Pinpoint the cell where the given text exists, returning its (X, Y) midpoint coordinate. 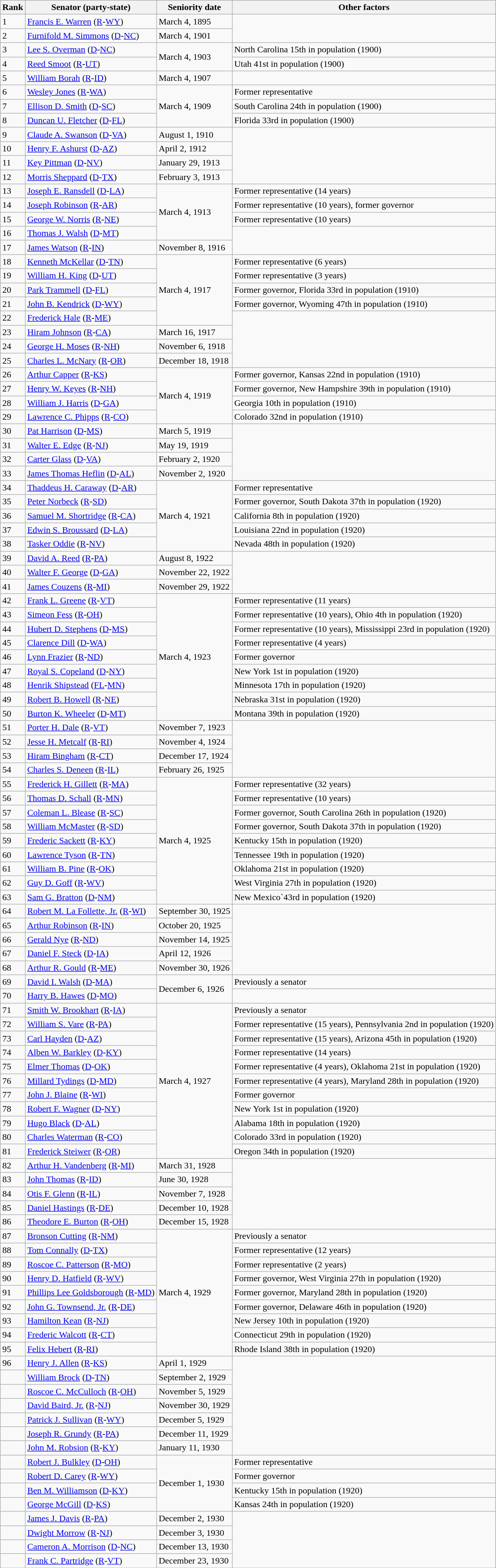
James Thomas Heflin (D-AL) (91, 473)
March 4, 1907 (194, 78)
November 29, 1922 (194, 586)
November 8, 1916 (194, 247)
12 (13, 177)
Montana 39th in population (1920) (364, 714)
March 31, 1928 (194, 1165)
84 (13, 1194)
79 (13, 1123)
December 2, 1930 (194, 1518)
95 (13, 1349)
7 (13, 106)
November 30, 1926 (194, 968)
Henry D. Hatfield (R-WV) (91, 1278)
Edwin S. Broussard (D-LA) (91, 530)
North Carolina 15th in population (1900) (364, 50)
Harry B. Hawes (D-MO) (91, 996)
November 4, 1924 (194, 742)
6 (13, 92)
64 (13, 911)
November 2, 1920 (194, 473)
48 (13, 685)
Joseph Robinson (R-AR) (91, 205)
Former governor, Wyoming 47th in population (1910) (364, 304)
71 (13, 1010)
90 (13, 1278)
3 (13, 50)
39 (13, 558)
Former representative (32 years) (364, 784)
Tom Connally (D-TX) (91, 1250)
Roscoe C. McCulloch (R-OH) (91, 1391)
David Baird, Jr. (R-NJ) (91, 1405)
December 18, 1918 (194, 360)
William J. Harris (D-GA) (91, 403)
Felix Hebert (R-RI) (91, 1349)
87 (13, 1236)
42 (13, 600)
Utah 41st in population (1900) (364, 64)
Frederick Steiwer (R-OR) (91, 1151)
17 (13, 247)
Oklahoma 21st in population (1920) (364, 869)
Former representative (3 years) (364, 276)
Walter E. Edge (R-NJ) (91, 445)
Former representative (4 years), Oklahoma 21st in population (1920) (364, 1066)
24 (13, 346)
Burton K. Wheeler (D-MT) (91, 714)
Former representative (6 years) (364, 262)
Cameron A. Morrison (D-NC) (91, 1547)
March 4, 1903 (194, 57)
Hubert D. Stephens (D-MS) (91, 629)
35 (13, 502)
Roscoe C. Patterson (R-MO) (91, 1264)
West Virginia 27th in population (1920) (364, 883)
Nebraska 31st in population (1920) (364, 699)
Arthur H. Vandenberg (R-MI) (91, 1165)
28 (13, 403)
Rhode Island 38th in population (1920) (364, 1349)
Henry F. Ashurst (D-AZ) (91, 148)
51 (13, 728)
23 (13, 332)
March 4, 1895 (194, 22)
46 (13, 657)
81 (13, 1151)
Colorado 33rd in population (1920) (364, 1137)
April 2, 1912 (194, 148)
Daniel Hastings (R-DE) (91, 1208)
88 (13, 1250)
Joseph R. Grundy (R-PA) (91, 1434)
Key Pittman (D-NV) (91, 163)
27 (13, 388)
Hiram Bingham (R-CT) (91, 756)
Senator (party-state) (91, 7)
86 (13, 1222)
Minnesota 17th in population (1920) (364, 685)
Robert B. Howell (R-NE) (91, 699)
George W. Norris (R-NE) (91, 219)
38 (13, 544)
52 (13, 742)
Former governor, Kansas 22nd in population (1910) (364, 374)
March 4, 1921 (194, 516)
96 (13, 1363)
John G. Townsend, Jr. (R-DE) (91, 1306)
Morris Sheppard (D-TX) (91, 177)
Carter Glass (D-VA) (91, 459)
Georgia 10th in population (1910) (364, 403)
Charles L. McNary (R-OR) (91, 360)
Henry J. Allen (R-KS) (91, 1363)
Arthur Robinson (R-IN) (91, 925)
94 (13, 1335)
70 (13, 996)
William H. King (D-UT) (91, 276)
15 (13, 219)
Clarence Dill (D-WA) (91, 643)
March 4, 1909 (194, 106)
December 10, 1928 (194, 1208)
5 (13, 78)
2 (13, 36)
Lawrence C. Phipps (R-CO) (91, 417)
Florida 33rd in population (1900) (364, 120)
36 (13, 516)
Seniority date (194, 7)
22 (13, 318)
44 (13, 629)
John B. Kendrick (D-WY) (91, 304)
March 4, 1913 (194, 212)
62 (13, 883)
Louisiana 22nd in population (1920) (364, 530)
Duncan U. Fletcher (D-FL) (91, 120)
45 (13, 643)
54 (13, 770)
Elmer Thomas (D-OK) (91, 1066)
Former representative (10 years), Ohio 4th in population (1920) (364, 614)
55 (13, 784)
November 14, 1925 (194, 939)
March 4, 1901 (194, 36)
72 (13, 1024)
Former representative (10 years), former governor (364, 205)
Frederic Walcott (R-CT) (91, 1335)
Phillips Lee Goldsborough (R-MD) (91, 1292)
March 4, 1929 (194, 1293)
73 (13, 1038)
Arthur Capper (R-KS) (91, 374)
Furnifold M. Simmons (D-NC) (91, 36)
Former representative (4 years), Maryland 28th in population (1920) (364, 1081)
91 (13, 1292)
69 (13, 982)
40 (13, 572)
James J. Davis (R-PA) (91, 1518)
29 (13, 417)
December 23, 1930 (194, 1561)
Frederick Hale (R-ME) (91, 318)
30 (13, 431)
9 (13, 134)
68 (13, 968)
November 22, 1922 (194, 572)
November 6, 1918 (194, 346)
Charles Waterman (R-CO) (91, 1137)
June 30, 1928 (194, 1180)
53 (13, 756)
William Borah (R-ID) (91, 78)
April 12, 1926 (194, 954)
John M. Robsion (R-KY) (91, 1448)
Lynn Frazier (R-ND) (91, 657)
Other factors (364, 7)
59 (13, 840)
Kansas 24th in population (1920) (364, 1504)
November 30, 1929 (194, 1405)
Tennessee 19th in population (1920) (364, 854)
Francis E. Warren (R-WY) (91, 22)
93 (13, 1321)
March 4, 1923 (194, 657)
33 (13, 473)
William S. Vare (R-PA) (91, 1024)
Frederick H. Gillett (R-MA) (91, 784)
47 (13, 671)
March 4, 1917 (194, 290)
March 4, 1927 (194, 1080)
75 (13, 1066)
19 (13, 276)
George McGill (D-KS) (91, 1504)
13 (13, 191)
4 (13, 64)
8 (13, 120)
James Watson (R-IN) (91, 247)
Nevada 48th in population (1920) (364, 544)
February 26, 1925 (194, 770)
George H. Moses (R-NH) (91, 346)
Robert J. Bulkley (D-OH) (91, 1462)
December 15, 1928 (194, 1222)
58 (13, 826)
Hamilton Kean (R-NJ) (91, 1321)
Former governor, Florida 33rd in population (1910) (364, 290)
Former governor, Delaware 46th in population (1920) (364, 1306)
Oregon 34th in population (1920) (364, 1151)
Thomas D. Schall (R-MN) (91, 798)
Former governor, West Virginia 27th in population (1920) (364, 1278)
Ben M. Williamson (D-KY) (91, 1490)
18 (13, 262)
Former representative (2 years) (364, 1264)
November 7, 1923 (194, 728)
Robert M. La Follette, Jr. (R-WI) (91, 911)
34 (13, 488)
26 (13, 374)
14 (13, 205)
Pat Harrison (D-MS) (91, 431)
60 (13, 854)
20 (13, 290)
Patrick J. Sullivan (R-WY) (91, 1420)
Former representative (11 years) (364, 600)
Hiram Johnson (R-CA) (91, 332)
31 (13, 445)
William B. Pine (R-OK) (91, 869)
Robert D. Carey (R-WY) (91, 1476)
56 (13, 798)
August 1, 1910 (194, 134)
50 (13, 714)
New Jersey 10th in population (1920) (364, 1321)
William McMaster (R-SD) (91, 826)
January 29, 1913 (194, 163)
Porter H. Dale (R-VT) (91, 728)
63 (13, 897)
Former representative (15 years), Pennsylvania 2nd in population (1920) (364, 1024)
Former representative (15 years), Arizona 45th in population (1920) (364, 1038)
Frank L. Greene (R-VT) (91, 600)
Walter F. George (D-GA) (91, 572)
December 1, 1930 (194, 1483)
Royal S. Copeland (D-NY) (91, 671)
Charles S. Deneen (R-IL) (91, 770)
November 5, 1929 (194, 1391)
Sam G. Bratton (D-NM) (91, 897)
March 16, 1917 (194, 332)
Millard Tydings (D-MD) (91, 1081)
September 30, 1925 (194, 911)
78 (13, 1109)
83 (13, 1180)
Henrik Shipstead (FL-MN) (91, 685)
67 (13, 954)
Former representative (12 years) (364, 1250)
May 19, 1919 (194, 445)
92 (13, 1306)
37 (13, 530)
49 (13, 699)
March 4, 1925 (194, 841)
Connecticut 29th in population (1920) (364, 1335)
William Brock (D-TN) (91, 1377)
43 (13, 614)
James Couzens (R-MI) (91, 586)
New Mexico`43rd in population (1920) (364, 897)
85 (13, 1208)
57 (13, 812)
Smith W. Brookhart (R-IA) (91, 1010)
66 (13, 939)
Frederic Sackett (R-KY) (91, 840)
Former governor, New Hampshire 39th in population (1910) (364, 388)
April 1, 1929 (194, 1363)
32 (13, 459)
Guy D. Goff (R-WV) (91, 883)
Jesse H. Metcalf (R-RI) (91, 742)
Colorado 32nd in population (1910) (364, 417)
Carl Hayden (D-AZ) (91, 1038)
Robert F. Wagner (D-NY) (91, 1109)
Former governor, Maryland 28th in population (1920) (364, 1292)
California 8th in population (1920) (364, 516)
South Carolina 24th in population (1900) (364, 106)
Frank C. Partridge (R-VT) (91, 1561)
John Thomas (R-ID) (91, 1180)
Alabama 18th in population (1920) (364, 1123)
11 (13, 163)
David A. Reed (R-PA) (91, 558)
Kenneth McKellar (D-TN) (91, 262)
65 (13, 925)
Bronson Cutting (R-NM) (91, 1236)
March 5, 1919 (194, 431)
Former governor, South Carolina 26th in population (1920) (364, 812)
December 17, 1924 (194, 756)
76 (13, 1081)
21 (13, 304)
16 (13, 233)
Claude A. Swanson (D-VA) (91, 134)
10 (13, 148)
Alben W. Barkley (D-KY) (91, 1052)
74 (13, 1052)
December 11, 1929 (194, 1434)
Joseph E. Ransdell (D-LA) (91, 191)
Otis F. Glenn (R-IL) (91, 1194)
February 2, 1920 (194, 459)
Hugo Black (D-AL) (91, 1123)
November 7, 1928 (194, 1194)
Dwight Morrow (R-NJ) (91, 1533)
March 4, 1919 (194, 396)
October 20, 1925 (194, 925)
Thomas J. Walsh (D-MT) (91, 233)
41 (13, 586)
Simeon Fess (R-OH) (91, 614)
December 6, 1926 (194, 989)
Wesley Jones (R-WA) (91, 92)
Park Trammell (D-FL) (91, 290)
25 (13, 360)
Samuel M. Shortridge (R-CA) (91, 516)
Lawrence Tyson (R-TN) (91, 854)
61 (13, 869)
Ellison D. Smith (D-SC) (91, 106)
Tasker Oddie (R-NV) (91, 544)
Arthur R. Gould (R-ME) (91, 968)
August 8, 1922 (194, 558)
Coleman L. Blease (R-SC) (91, 812)
December 13, 1930 (194, 1547)
Reed Smoot (R-UT) (91, 64)
82 (13, 1165)
1 (13, 22)
Former representative (4 years) (364, 643)
Theodore E. Burton (R-OH) (91, 1222)
February 3, 1913 (194, 177)
89 (13, 1264)
December 5, 1929 (194, 1420)
January 11, 1930 (194, 1448)
Rank (13, 7)
September 2, 1929 (194, 1377)
Former representative (10 years), Mississippi 23rd in population (1920) (364, 629)
Lee S. Overman (D-NC) (91, 50)
Peter Norbeck (R-SD) (91, 502)
77 (13, 1095)
Henry W. Keyes (R-NH) (91, 388)
David I. Walsh (D-MA) (91, 982)
John J. Blaine (R-WI) (91, 1095)
Daniel F. Steck (D-IA) (91, 954)
December 3, 1930 (194, 1533)
Gerald Nye (R-ND) (91, 939)
80 (13, 1137)
Thaddeus H. Caraway (D-AR) (91, 488)
